Return the (x, y) coordinate for the center point of the cell that contains the specified text.  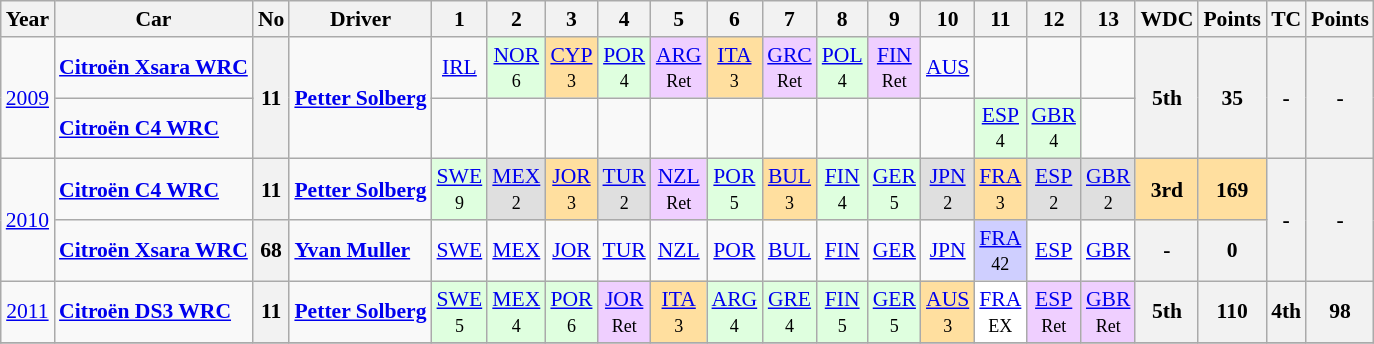
MEX (516, 250)
98 (1340, 312)
JPN (948, 250)
SWE9 (460, 190)
8 (842, 19)
JOR3 (571, 190)
0 (1232, 250)
Driver (360, 19)
JOR (571, 250)
GBR (1108, 250)
NOR6 (516, 68)
JPN2 (948, 190)
GRE4 (790, 312)
TC (1286, 19)
4 (624, 19)
FIN (842, 250)
POR4 (624, 68)
No (272, 19)
BUL3 (790, 190)
Year (28, 19)
ESP4 (1000, 128)
3 (571, 19)
10 (948, 19)
35 (1232, 98)
2009 (28, 98)
IRL (460, 68)
CYP3 (571, 68)
FIN4 (842, 190)
NZLRet (679, 190)
7 (790, 19)
3rd (1166, 190)
GBR2 (1108, 190)
POR6 (571, 312)
SWE5 (460, 312)
Car (154, 19)
68 (272, 250)
BUL (790, 250)
1 (460, 19)
GER (894, 250)
WDC (1166, 19)
4th (1286, 312)
GBR4 (1054, 128)
6 (735, 19)
5 (679, 19)
ARGRet (679, 68)
Yvan Muller (360, 250)
SWE (460, 250)
ARG4 (735, 312)
GRCRet (790, 68)
MEX4 (516, 312)
MEX2 (516, 190)
13 (1108, 19)
GBRRet (1108, 312)
ESP (1054, 250)
POR (735, 250)
TUR (624, 250)
ESP2 (1054, 190)
12 (1054, 19)
JORRet (624, 312)
2011 (28, 312)
169 (1232, 190)
TUR2 (624, 190)
POR5 (735, 190)
ESPRet (1054, 312)
POL4 (842, 68)
Citroën DS3 WRC (154, 312)
2010 (28, 220)
9 (894, 19)
110 (1232, 312)
AUS3 (948, 312)
FRA3 (1000, 190)
FINRet (894, 68)
FIN5 (842, 312)
FRAEX (1000, 312)
2 (516, 19)
AUS (948, 68)
NZL (679, 250)
FRA42 (1000, 250)
